Return (X, Y) of the center of cell containing provided text 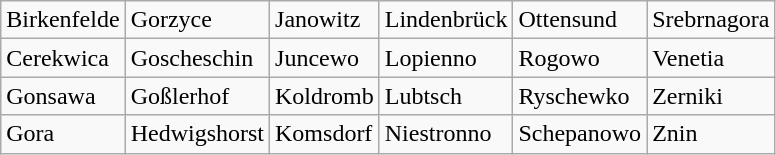
Venetia (711, 58)
Lubtsch (446, 96)
Ryschewko (580, 96)
Hedwigshorst (197, 134)
Juncewo (325, 58)
Znin (711, 134)
Gora (63, 134)
Rogowo (580, 58)
Niestronno (446, 134)
Lopienno (446, 58)
Janowitz (325, 20)
Ottensund (580, 20)
Birkenfelde (63, 20)
Zerniki (711, 96)
Komsdorf (325, 134)
Schepanowo (580, 134)
Lindenbrück (446, 20)
Koldromb (325, 96)
Goscheschin (197, 58)
Gorzyce (197, 20)
Gonsawa (63, 96)
Cerekwica (63, 58)
Goßlerhof (197, 96)
Srebrnagora (711, 20)
